Pinpoint the cell where the given text exists, returning its (x, y) midpoint coordinate. 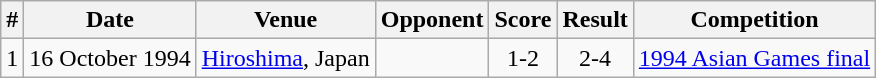
Result (595, 20)
Competition (754, 20)
16 October 1994 (110, 58)
Score (523, 20)
1 (12, 58)
1-2 (523, 58)
# (12, 20)
2-4 (595, 58)
1994 Asian Games final (754, 58)
Opponent (432, 20)
Venue (286, 20)
Date (110, 20)
Hiroshima, Japan (286, 58)
